Return (X, Y) of the center of cell containing provided text 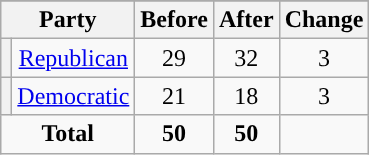
Before (174, 20)
Total (68, 134)
18 (246, 96)
Democratic (74, 96)
Party (68, 20)
After (246, 20)
Republican (74, 58)
Change (324, 20)
32 (246, 58)
29 (174, 58)
21 (174, 96)
